Scan for the cell matching the given text and deliver its (X, Y) coordinate at center. 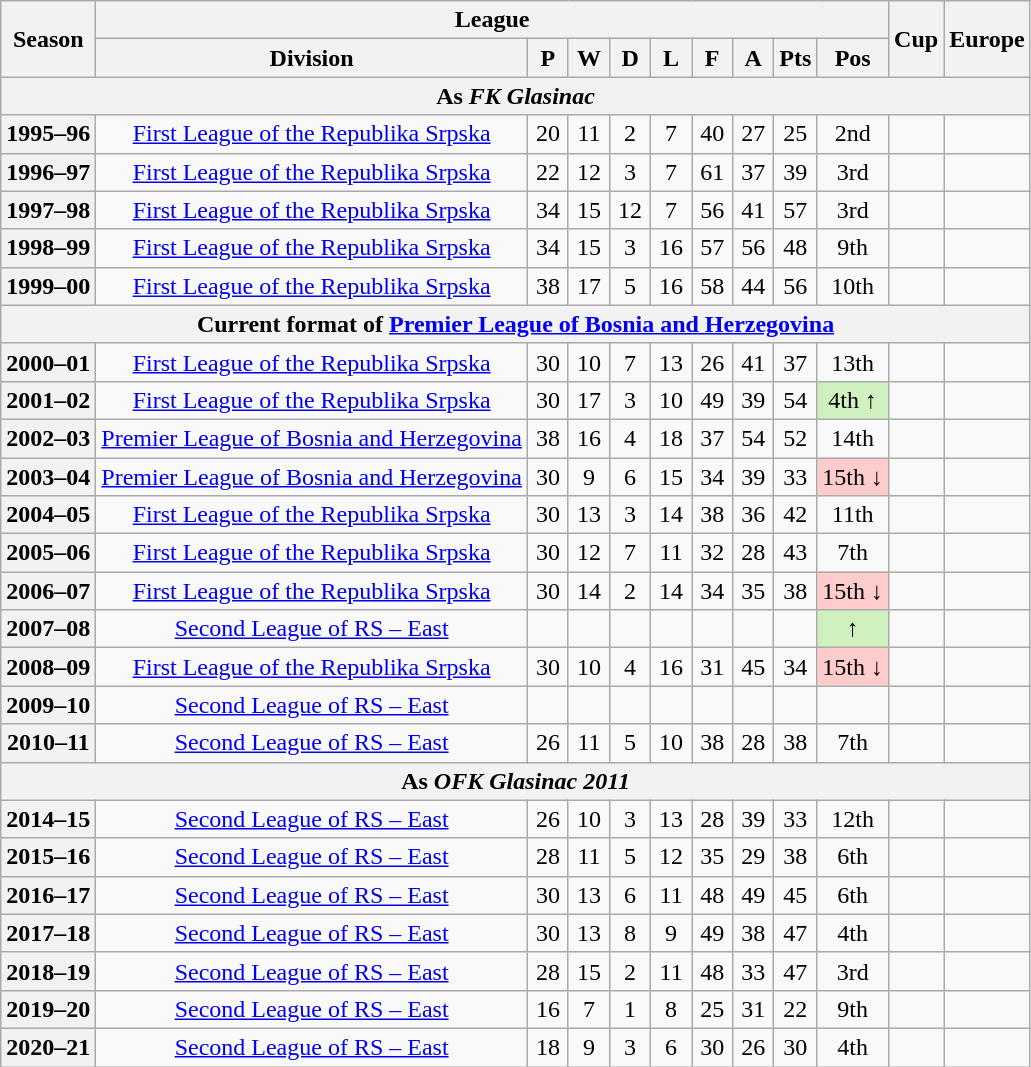
11th (853, 515)
League (492, 20)
14th (853, 438)
As FK Glasinac (516, 96)
2004–05 (48, 515)
2007–08 (48, 629)
61 (712, 172)
58 (712, 286)
2018–19 (48, 971)
P (548, 58)
2002–03 (48, 438)
1998–99 (48, 248)
2008–09 (48, 667)
43 (796, 553)
Pos (853, 58)
2019–20 (48, 1009)
12th (853, 819)
2009–10 (48, 705)
Division (312, 58)
13th (853, 362)
42 (796, 515)
29 (754, 857)
52 (796, 438)
1997–98 (48, 210)
1996–97 (48, 172)
↑ (853, 629)
10th (853, 286)
2017–18 (48, 933)
Season (48, 39)
27 (754, 134)
Current format of Premier League of Bosnia and Herzegovina (516, 324)
2nd (853, 134)
44 (754, 286)
Europe (988, 39)
As OFK Glasinac 2011 (516, 781)
A (754, 58)
2003–04 (48, 477)
2014–15 (48, 819)
32 (712, 553)
W (588, 58)
L (672, 58)
2016–17 (48, 895)
36 (754, 515)
2010–11 (48, 743)
F (712, 58)
2015–16 (48, 857)
40 (712, 134)
1995–96 (48, 134)
Pts (796, 58)
2020–21 (48, 1047)
2000–01 (48, 362)
4th ↑ (853, 400)
2005–06 (48, 553)
D (630, 58)
1999–00 (48, 286)
20 (548, 134)
Cup (916, 39)
2001–02 (48, 400)
1 (630, 1009)
2006–07 (48, 591)
